Output the [X, Y] coordinate of the center of the cell containing the given text.  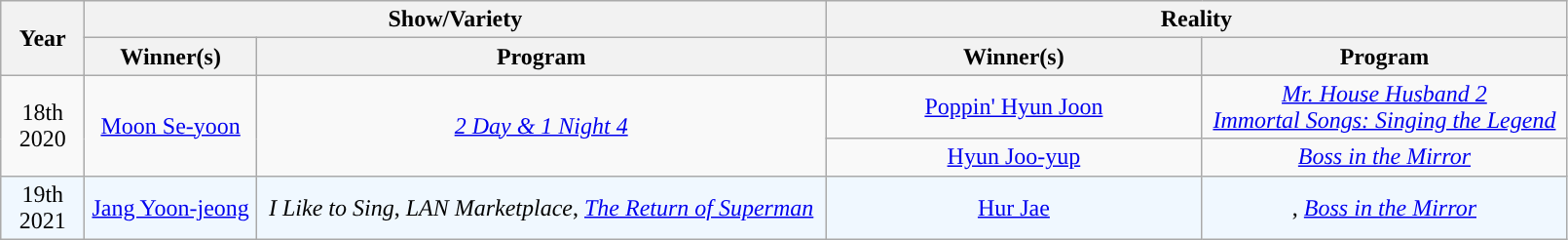
Year [43, 38]
Hyun Joo-yup [1014, 157]
, Boss in the Mirror [1385, 207]
Boss in the Mirror [1385, 157]
Reality [1196, 20]
Poppin' Hyun Joon [1014, 107]
18th2020 [43, 125]
Show/Variety [456, 20]
19th2021 [43, 207]
2 Day & 1 Night 4 [541, 125]
Hur Jae [1014, 207]
I Like to Sing, LAN Marketplace, The Return of Superman [541, 207]
Jang Yoon-jeong [171, 207]
Moon Se-yoon [171, 125]
Mr. House Husband 2Immortal Songs: Singing the Legend [1385, 107]
